For the text-containing cell, return its midpoint in [X, Y] coordinate format. 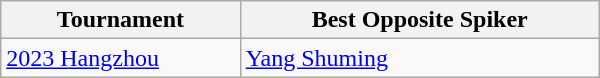
Yang Shuming [420, 58]
Best Opposite Spiker [420, 20]
2023 Hangzhou [120, 58]
Tournament [120, 20]
